Find where the given text appears and provide that cell's center as (x, y) coordinate. 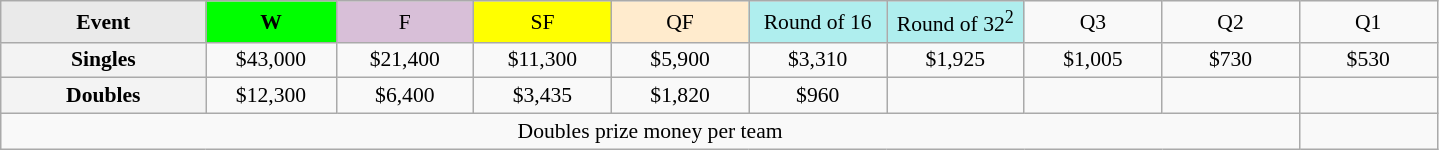
Event (104, 22)
$1,005 (1093, 60)
$1,925 (955, 60)
Singles (104, 60)
$3,310 (818, 60)
$6,400 (405, 96)
$12,300 (271, 96)
Q2 (1231, 22)
$11,300 (543, 60)
Doubles prize money per team (650, 132)
$3,435 (543, 96)
QF (680, 22)
$1,820 (680, 96)
$21,400 (405, 60)
$960 (818, 96)
$730 (1231, 60)
SF (543, 22)
$5,900 (680, 60)
Q1 (1368, 22)
Q3 (1093, 22)
Round of 16 (818, 22)
Round of 322 (955, 22)
F (405, 22)
Doubles (104, 96)
W (271, 22)
$530 (1368, 60)
$43,000 (271, 60)
